Provide the (x, y) coordinate of the cell's center where the given text is located.  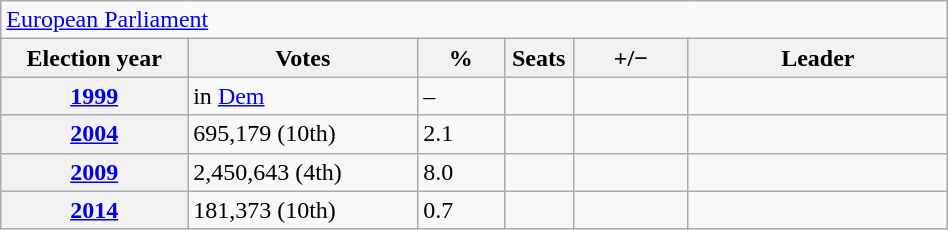
Leader (818, 58)
Votes (303, 58)
181,373 (10th) (303, 210)
European Parliament (474, 20)
2004 (94, 134)
Election year (94, 58)
2,450,643 (4th) (303, 172)
2009 (94, 172)
1999 (94, 96)
Seats (538, 58)
in Dem (303, 96)
0.7 (461, 210)
2.1 (461, 134)
8.0 (461, 172)
+/− (630, 58)
– (461, 96)
% (461, 58)
2014 (94, 210)
695,179 (10th) (303, 134)
